Determine the (x, y) coordinate at the center of the cell enclosing the given text.  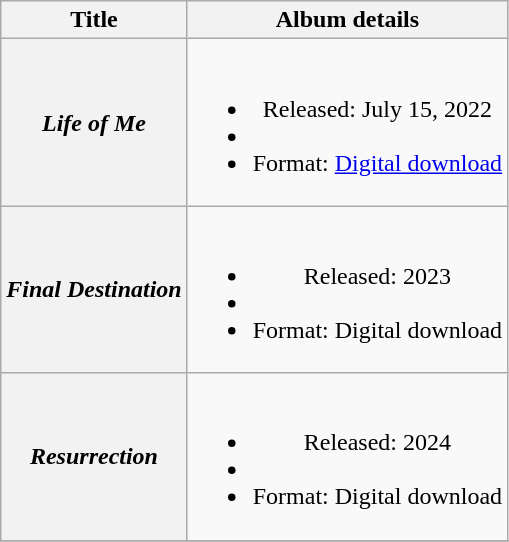
Final Destination (94, 290)
Released: 2024Format: Digital download (347, 456)
Album details (347, 20)
Title (94, 20)
Life of Me (94, 122)
Released: 2023Format: Digital download (347, 290)
Resurrection (94, 456)
Released: July 15, 2022Format: Digital download (347, 122)
